Return the [X, Y] coordinate for the center point of the cell that contains the specified text.  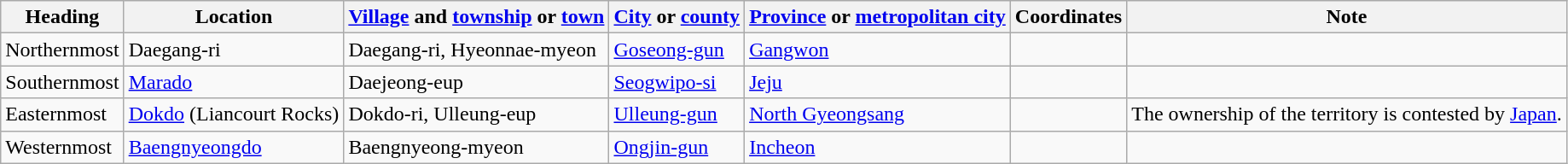
Jeju [878, 82]
Seogwipo-si [677, 82]
Ongjin-gun [677, 147]
Gangwon [878, 50]
Daegang-ri, Hyeonnae-myeon [476, 50]
Northernmost [62, 50]
Incheon [878, 147]
Easternmost [62, 114]
City or county [677, 17]
Marado [234, 82]
Southernmost [62, 82]
Ulleung-gun [677, 114]
Westernmost [62, 147]
Dokdo (Liancourt Rocks) [234, 114]
Heading [62, 17]
Dokdo-ri, Ulleung-eup [476, 114]
The ownership of the territory is contested by Japan. [1347, 114]
Location [234, 17]
Baengnyeongdo [234, 147]
Baengnyeong-myeon [476, 147]
Coordinates [1068, 17]
Daegang-ri [234, 50]
Goseong-gun [677, 50]
Province or metropolitan city [878, 17]
Note [1347, 17]
Daejeong-eup [476, 82]
North Gyeongsang [878, 114]
Village and township or town [476, 17]
